Output the (x, y) coordinate of the center of the cell containing the given text.  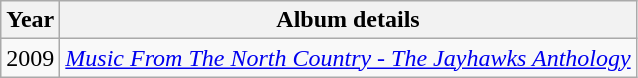
Year (30, 20)
Music From The North Country - The Jayhawks Anthology (348, 58)
2009 (30, 58)
Album details (348, 20)
